Extract the [x, y] coordinate from the center of the cell holding the provided text.  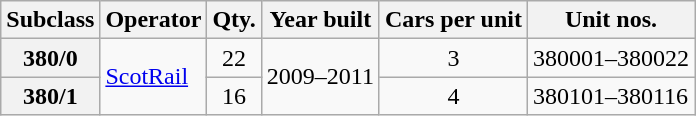
Subclass [50, 20]
16 [234, 96]
380/0 [50, 58]
380/1 [50, 96]
Year built [320, 20]
Operator [154, 20]
Cars per unit [453, 20]
Unit nos. [610, 20]
ScotRail [154, 77]
2009–2011 [320, 77]
380001–380022 [610, 58]
4 [453, 96]
380101–380116 [610, 96]
22 [234, 58]
3 [453, 58]
Qty. [234, 20]
